Output the [X, Y] coordinate of the center of the cell containing the given text.  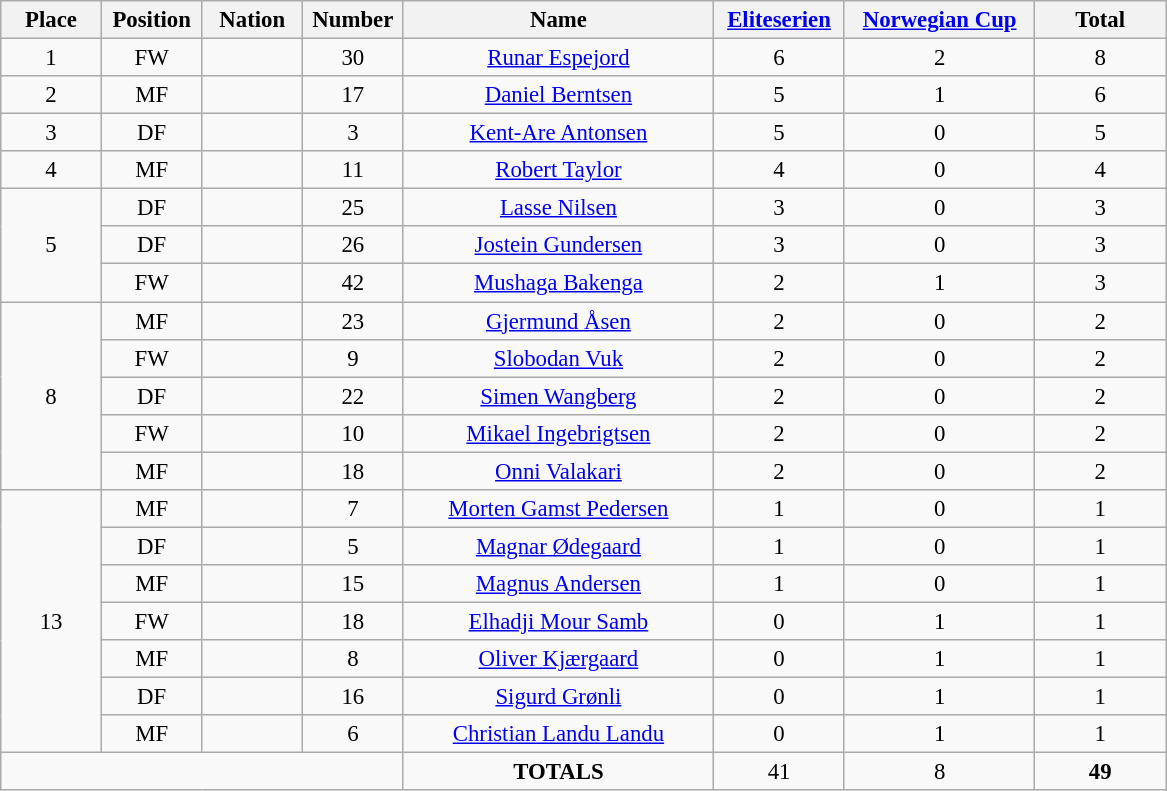
13 [52, 622]
TOTALS [558, 772]
Daniel Berntsen [558, 95]
Mikael Ingebrigtsen [558, 433]
Eliteserien [780, 20]
30 [354, 58]
Lasse Nilsen [558, 208]
9 [354, 358]
Kent-Are Antonsen [558, 133]
Magnar Ødegaard [558, 546]
Mushaga Bakenga [558, 283]
Sigurd Grønli [558, 697]
Runar Espejord [558, 58]
17 [354, 95]
16 [354, 697]
11 [354, 170]
15 [354, 584]
Elhadji Mour Samb [558, 621]
Name [558, 20]
26 [354, 245]
Position [152, 20]
Total [1100, 20]
Gjermund Åsen [558, 321]
Nation [252, 20]
Slobodan Vuk [558, 358]
10 [354, 433]
Christian Landu Landu [558, 734]
25 [354, 208]
Robert Taylor [558, 170]
Onni Valakari [558, 471]
Jostein Gundersen [558, 245]
22 [354, 396]
49 [1100, 772]
41 [780, 772]
Morten Gamst Pedersen [558, 509]
Oliver Kjærgaard [558, 659]
Norwegian Cup [940, 20]
42 [354, 283]
Place [52, 20]
23 [354, 321]
Number [354, 20]
7 [354, 509]
Magnus Andersen [558, 584]
Simen Wangberg [558, 396]
